Scan for the cell matching the given text and deliver its (x, y) coordinate at center. 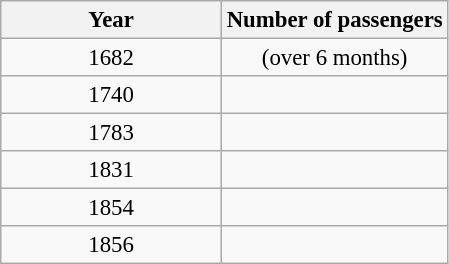
Year (112, 20)
(over 6 months) (334, 58)
1854 (112, 208)
1740 (112, 95)
1682 (112, 58)
Number of passengers (334, 20)
1831 (112, 170)
1856 (112, 245)
1783 (112, 133)
